For the text-containing cell, return its midpoint in (X, Y) coordinate format. 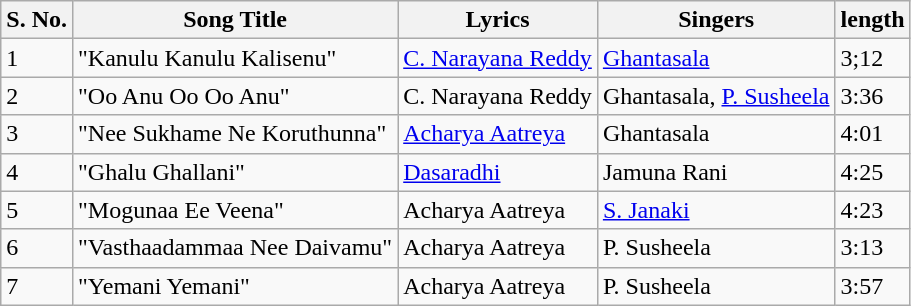
Song Title (234, 20)
4:25 (872, 172)
"Ghalu Ghallani" (234, 172)
"Nee Sukhame Ne Koruthunna" (234, 134)
2 (37, 96)
Singers (716, 20)
3:36 (872, 96)
4 (37, 172)
3:13 (872, 248)
"Oo Anu Oo Oo Anu" (234, 96)
Lyrics (498, 20)
4:23 (872, 210)
6 (37, 248)
length (872, 20)
"Yemani Yemani" (234, 286)
S. No. (37, 20)
"Mogunaa Ee Veena" (234, 210)
3;12 (872, 58)
3:57 (872, 286)
Ghantasala, P. Susheela (716, 96)
Jamuna Rani (716, 172)
5 (37, 210)
4:01 (872, 134)
1 (37, 58)
7 (37, 286)
Dasaradhi (498, 172)
"Vasthaadammaa Nee Daivamu" (234, 248)
"Kanulu Kanulu Kalisenu" (234, 58)
S. Janaki (716, 210)
3 (37, 134)
